From the cell containing the given text, extract its center point as [x, y] coordinate. 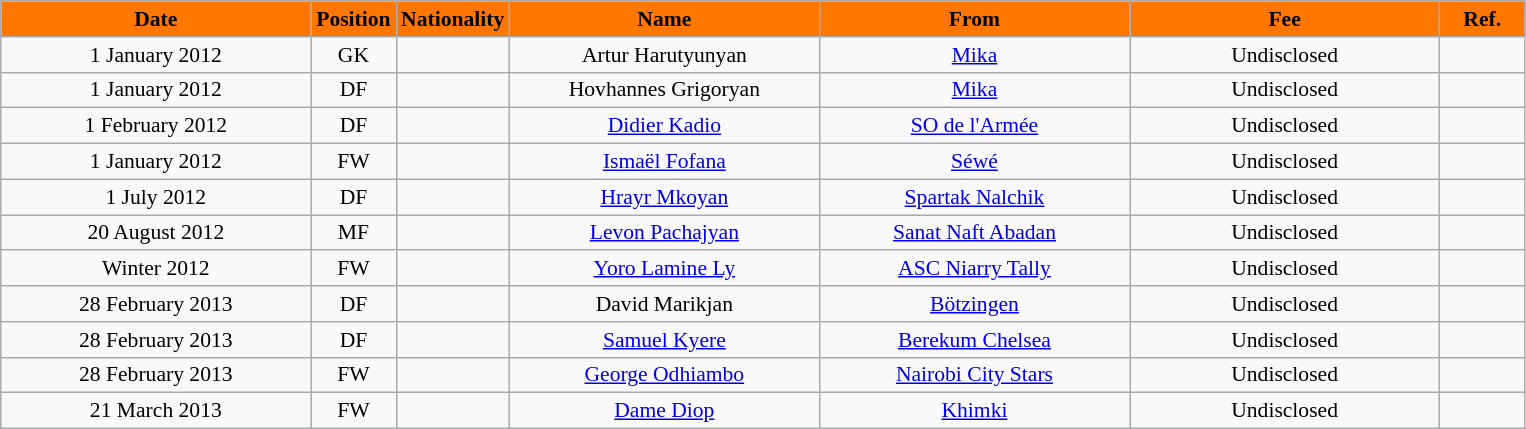
Name [664, 19]
Samuel Kyere [664, 340]
Winter 2012 [156, 269]
Spartak Nalchik [974, 197]
Berekum Chelsea [974, 340]
Nairobi City Stars [974, 375]
21 March 2013 [156, 411]
Séwé [974, 162]
Position [354, 19]
Hrayr Mkoyan [664, 197]
Dame Diop [664, 411]
GK [354, 55]
20 August 2012 [156, 233]
Ismaël Fofana [664, 162]
Sanat Naft Abadan [974, 233]
From [974, 19]
Date [156, 19]
Didier Kadio [664, 126]
1 July 2012 [156, 197]
David Marikjan [664, 304]
Levon Pachajyan [664, 233]
Bötzingen [974, 304]
Nationality [452, 19]
Hovhannes Grigoryan [664, 90]
1 February 2012 [156, 126]
MF [354, 233]
SO de l'Armée [974, 126]
Yoro Lamine Ly [664, 269]
Fee [1285, 19]
Artur Harutyunyan [664, 55]
Ref. [1482, 19]
Khimki [974, 411]
George Odhiambo [664, 375]
ASC Niarry Tally [974, 269]
